Find where the given text appears and provide that cell's center as [X, Y] coordinate. 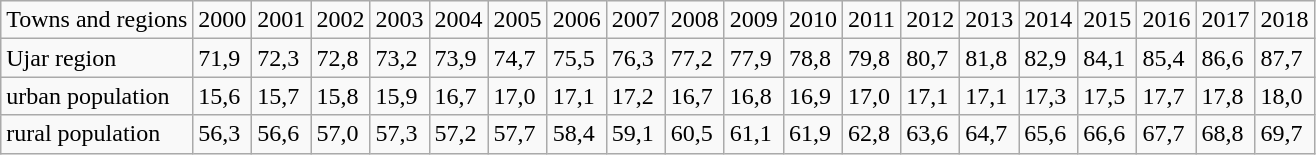
76,3 [636, 58]
17,5 [1108, 96]
2017 [1226, 20]
85,4 [1166, 58]
17,8 [1226, 96]
62,8 [871, 134]
18,0 [1284, 96]
59,1 [636, 134]
16,9 [812, 96]
87,7 [1284, 58]
2016 [1166, 20]
16,8 [754, 96]
17,2 [636, 96]
2018 [1284, 20]
81,8 [990, 58]
64,7 [990, 134]
57,7 [518, 134]
79,8 [871, 58]
15,7 [282, 96]
15,6 [222, 96]
61,1 [754, 134]
74,7 [518, 58]
Ujar region [97, 58]
2014 [1048, 20]
2015 [1108, 20]
63,6 [930, 134]
77,9 [754, 58]
78,8 [812, 58]
2010 [812, 20]
2013 [990, 20]
17,7 [1166, 96]
2006 [576, 20]
60,5 [694, 134]
72,3 [282, 58]
72,8 [340, 58]
2003 [400, 20]
82,9 [1048, 58]
75,5 [576, 58]
57,2 [458, 134]
15,8 [340, 96]
61,9 [812, 134]
2000 [222, 20]
67,7 [1166, 134]
2012 [930, 20]
2004 [458, 20]
77,2 [694, 58]
57,0 [340, 134]
73,2 [400, 58]
2009 [754, 20]
84,1 [1108, 58]
2002 [340, 20]
86,6 [1226, 58]
66,6 [1108, 134]
urban population [97, 96]
56,3 [222, 134]
2007 [636, 20]
68,8 [1226, 134]
80,7 [930, 58]
rural population [97, 134]
17,3 [1048, 96]
73,9 [458, 58]
57,3 [400, 134]
69,7 [1284, 134]
2011 [871, 20]
Towns and regions [97, 20]
65,6 [1048, 134]
2008 [694, 20]
15,9 [400, 96]
58,4 [576, 134]
56,6 [282, 134]
2005 [518, 20]
2001 [282, 20]
71,9 [222, 58]
